Find where the given text appears and provide that cell's center as [X, Y] coordinate. 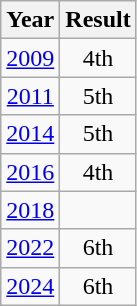
2009 [30, 58]
2014 [30, 134]
2022 [30, 248]
Result [98, 20]
Year [30, 20]
2018 [30, 210]
2024 [30, 286]
2016 [30, 172]
2011 [30, 96]
